Return (x, y) of the center of cell containing provided text 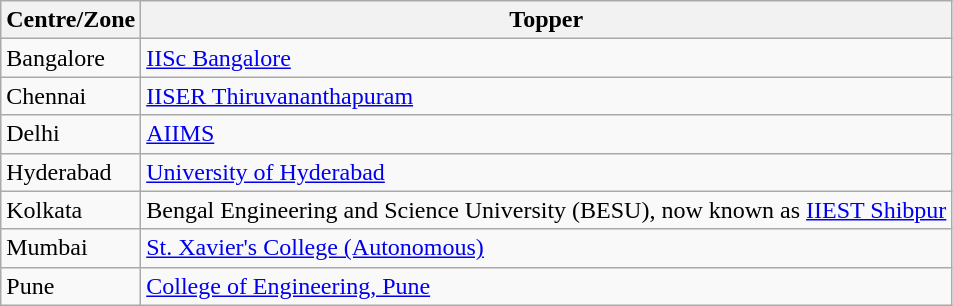
College of Engineering, Pune (546, 286)
Centre/Zone (71, 20)
St. Xavier's College (Autonomous) (546, 248)
Topper (546, 20)
Hyderabad (71, 172)
Kolkata (71, 210)
IISc Bangalore (546, 58)
Mumbai (71, 248)
IISER Thiruvananthapuram (546, 96)
Bengal Engineering and Science University (BESU), now known as IIEST Shibpur (546, 210)
Pune (71, 286)
AIIMS (546, 134)
Bangalore (71, 58)
Chennai (71, 96)
University of Hyderabad (546, 172)
Delhi (71, 134)
